Return (X, Y) of the center of cell containing provided text 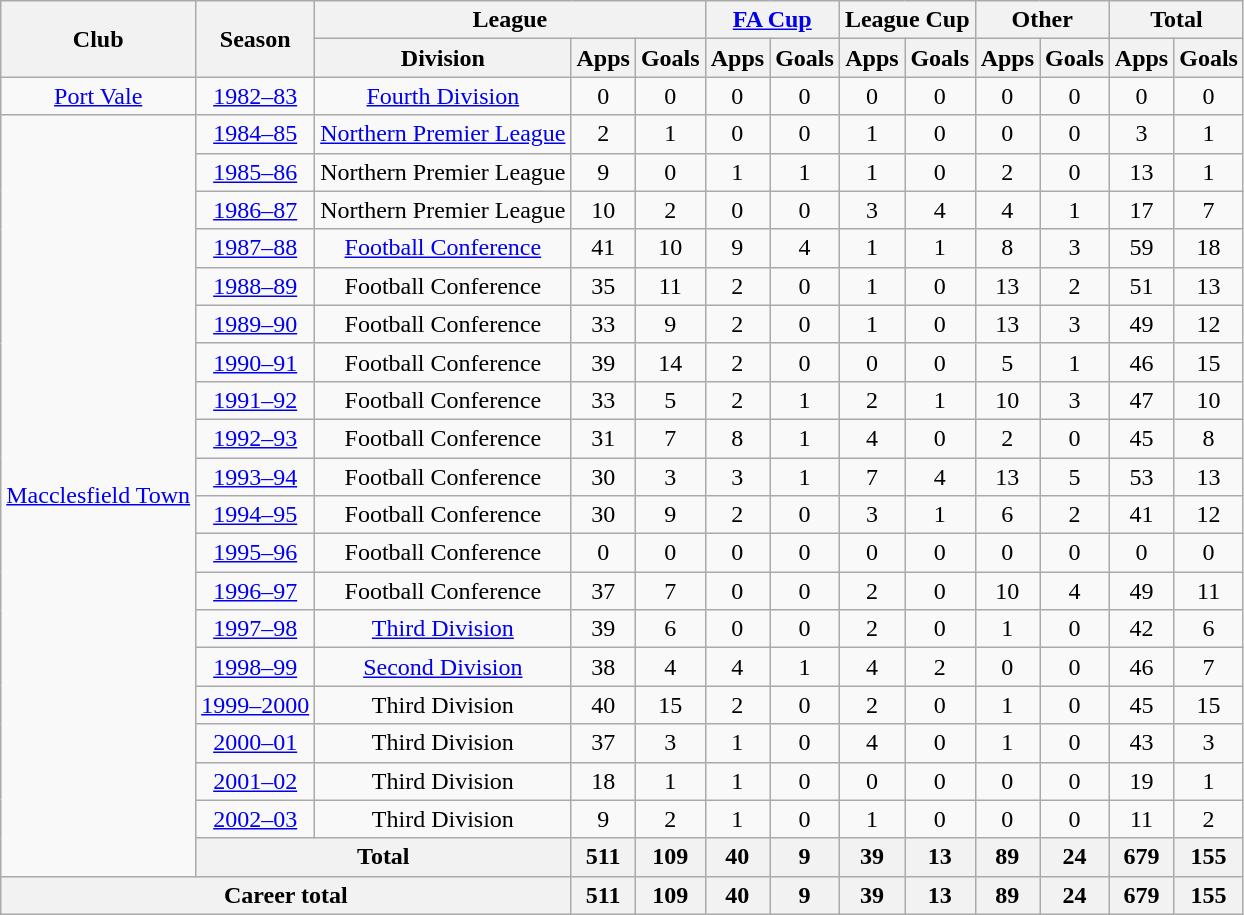
1982–83 (256, 96)
14 (670, 362)
Macclesfield Town (98, 496)
31 (603, 438)
1998–99 (256, 667)
Other (1042, 20)
1987–88 (256, 248)
Fourth Division (443, 96)
League Cup (907, 20)
1988–89 (256, 286)
1984–85 (256, 134)
1994–95 (256, 515)
1992–93 (256, 438)
47 (1141, 400)
Career total (286, 895)
51 (1141, 286)
17 (1141, 210)
1997–98 (256, 629)
1985–86 (256, 172)
1991–92 (256, 400)
59 (1141, 248)
League (510, 20)
Season (256, 39)
53 (1141, 477)
1993–94 (256, 477)
2000–01 (256, 743)
35 (603, 286)
1999–2000 (256, 705)
Port Vale (98, 96)
Second Division (443, 667)
2001–02 (256, 781)
19 (1141, 781)
1989–90 (256, 324)
1995–96 (256, 553)
1990–91 (256, 362)
Division (443, 58)
FA Cup (772, 20)
43 (1141, 743)
1996–97 (256, 591)
1986–87 (256, 210)
38 (603, 667)
2002–03 (256, 819)
42 (1141, 629)
Club (98, 39)
